Detect which cell encompasses the target text, then output its [X, Y] center coordinate. 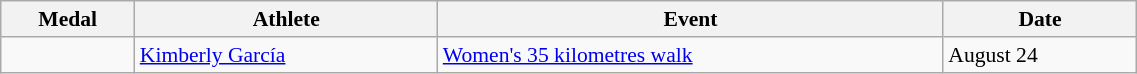
Women's 35 kilometres walk [691, 55]
Athlete [286, 19]
August 24 [1040, 55]
Medal [68, 19]
Event [691, 19]
Date [1040, 19]
Kimberly García [286, 55]
